From the cell containing the given text, extract its center point as [x, y] coordinate. 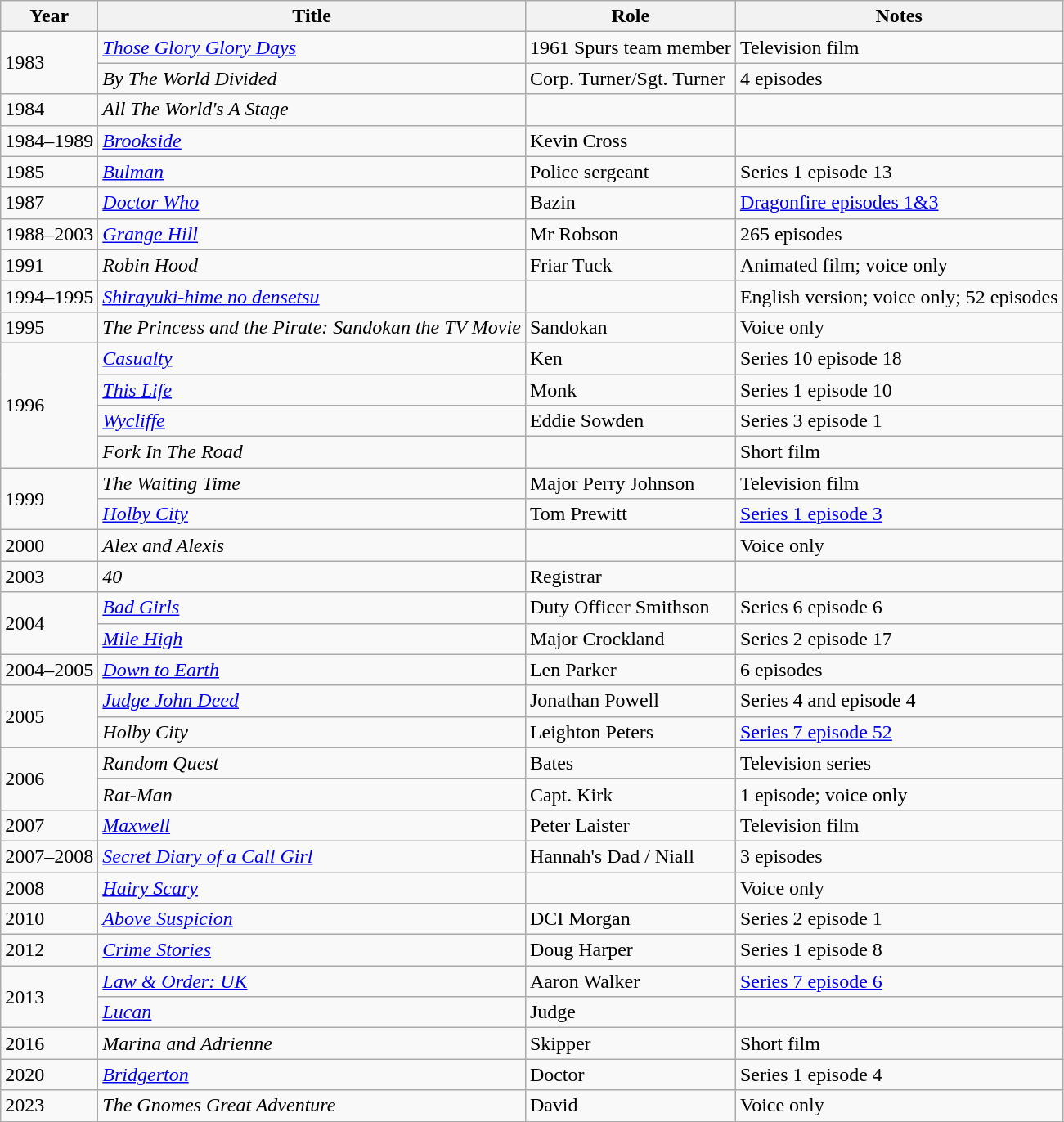
Those Glory Glory Days [312, 47]
Series 7 episode 6 [899, 981]
Casualty [312, 358]
Hairy Scary [312, 887]
2005 [49, 716]
Series 3 episode 1 [899, 421]
Series 1 episode 3 [899, 514]
2016 [49, 1043]
265 episodes [899, 234]
Series 7 episode 52 [899, 732]
Ken [630, 358]
Series 10 episode 18 [899, 358]
Marina and Adrienne [312, 1043]
Notes [899, 16]
1996 [49, 405]
Series 1 episode 13 [899, 172]
2007 [49, 825]
Television series [899, 763]
2004–2005 [49, 670]
Series 1 episode 10 [899, 390]
Grange Hill [312, 234]
Wycliffe [312, 421]
Judge [630, 1012]
Crime Stories [312, 950]
Doctor [630, 1075]
Maxwell [312, 825]
Aaron Walker [630, 981]
Major Perry Johnson [630, 483]
1991 [49, 265]
3 episodes [899, 856]
Jonathan Powell [630, 701]
Series 6 episode 6 [899, 608]
Judge John Deed [312, 701]
Bulman [312, 172]
Police sergeant [630, 172]
This Life [312, 390]
Bad Girls [312, 608]
Peter Laister [630, 825]
Year [49, 16]
Down to Earth [312, 670]
English version; voice only; 52 episodes [899, 296]
Len Parker [630, 670]
Secret Diary of a Call Girl [312, 856]
Series 1 episode 4 [899, 1075]
40 [312, 577]
2012 [49, 950]
Above Suspicion [312, 919]
1984 [49, 110]
1995 [49, 327]
4 episodes [899, 79]
1984–1989 [49, 141]
Series 2 episode 17 [899, 639]
Robin Hood [312, 265]
Law & Order: UK [312, 981]
Shirayuki-hime no densetsu [312, 296]
Corp. Turner/Sgt. Turner [630, 79]
Random Quest [312, 763]
Rat-Man [312, 794]
1994–1995 [49, 296]
Friar Tuck [630, 265]
Animated film; voice only [899, 265]
2006 [49, 779]
All The World's A Stage [312, 110]
Dragonfire episodes 1&3 [899, 203]
Kevin Cross [630, 141]
Duty Officer Smithson [630, 608]
2023 [49, 1106]
Series 4 and episode 4 [899, 701]
1961 Spurs team member [630, 47]
Leighton Peters [630, 732]
Hannah's Dad / Niall [630, 856]
Doctor Who [312, 203]
2008 [49, 887]
1983 [49, 63]
Bates [630, 763]
2004 [49, 623]
Bridgerton [312, 1075]
Sandokan [630, 327]
Series 1 episode 8 [899, 950]
2010 [49, 919]
Title [312, 16]
Major Crockland [630, 639]
2007–2008 [49, 856]
Series 2 episode 1 [899, 919]
Role [630, 16]
By The World Divided [312, 79]
2013 [49, 997]
2020 [49, 1075]
2003 [49, 577]
1 episode; voice only [899, 794]
The Waiting Time [312, 483]
Tom Prewitt [630, 514]
Bazin [630, 203]
2000 [49, 545]
1987 [49, 203]
Mr Robson [630, 234]
Lucan [312, 1012]
Registrar [630, 577]
The Gnomes Great Adventure [312, 1106]
1988–2003 [49, 234]
Alex and Alexis [312, 545]
Brookside [312, 141]
6 episodes [899, 670]
Skipper [630, 1043]
Monk [630, 390]
1985 [49, 172]
David [630, 1106]
Fork In The Road [312, 452]
Capt. Kirk [630, 794]
Eddie Sowden [630, 421]
Doug Harper [630, 950]
DCI Morgan [630, 919]
The Princess and the Pirate: Sandokan the TV Movie [312, 327]
Mile High [312, 639]
1999 [49, 499]
